Output the (X, Y) coordinate of the center of the cell containing the given text.  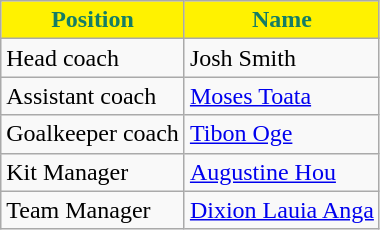
Dixion Lauia Anga (282, 210)
Kit Manager (93, 172)
Moses Toata (282, 96)
Josh Smith (282, 58)
Head coach (93, 58)
Name (282, 20)
Goalkeeper coach (93, 134)
Assistant coach (93, 96)
Team Manager (93, 210)
Tibon Oge (282, 134)
Position (93, 20)
Augustine Hou (282, 172)
